Locate the cell with the specified text and output its (X, Y) center coordinate. 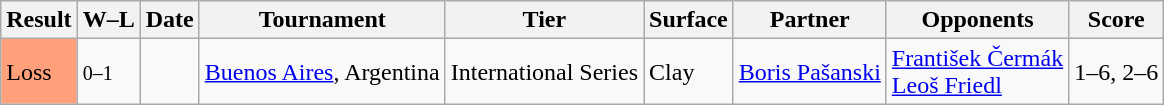
Clay (689, 72)
Result (39, 20)
Score (1116, 20)
0–1 (108, 72)
Surface (689, 20)
Tournament (322, 20)
1–6, 2–6 (1116, 72)
Date (170, 20)
Partner (810, 20)
International Series (544, 72)
Opponents (977, 20)
Tier (544, 20)
W–L (108, 20)
Boris Pašanski (810, 72)
František Čermák Leoš Friedl (977, 72)
Buenos Aires, Argentina (322, 72)
Loss (39, 72)
